Detect which cell encompasses the target text, then output its (x, y) center coordinate. 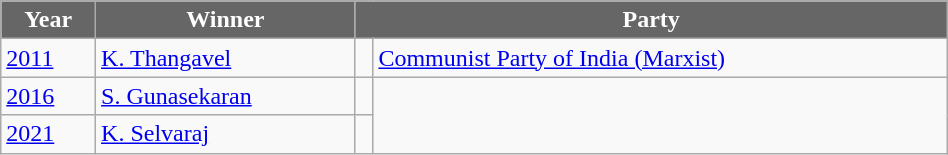
Party (651, 20)
2021 (48, 134)
Communist Party of India (Marxist) (660, 58)
K. Selvaraj (226, 134)
2011 (48, 58)
Year (48, 20)
Winner (226, 20)
2016 (48, 96)
S. Gunasekaran (226, 96)
K. Thangavel (226, 58)
